Detect which cell encompasses the target text, then output its (X, Y) center coordinate. 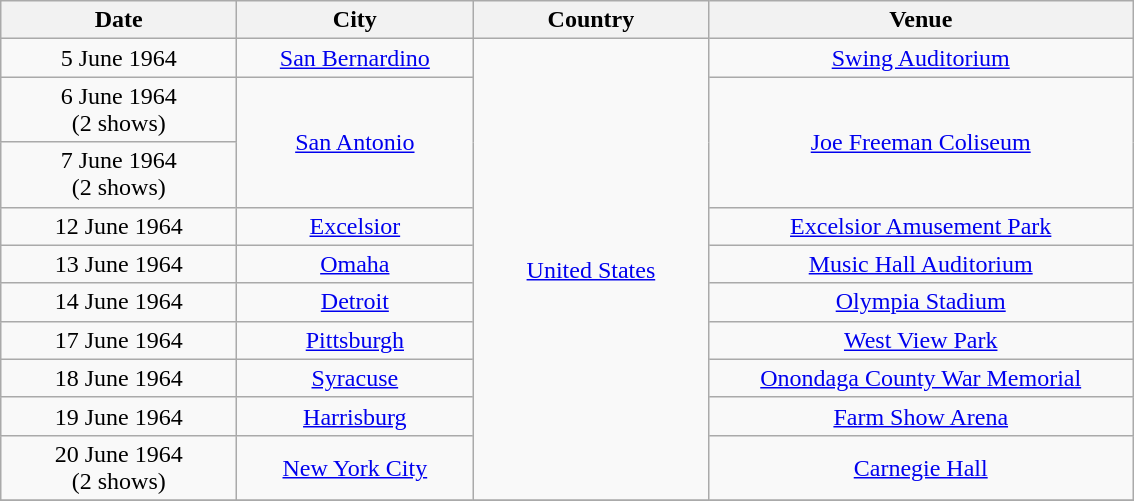
19 June 1964 (119, 416)
Syracuse (355, 378)
7 June 1964 (2 shows) (119, 174)
Venue (921, 20)
Excelsior Amusement Park (921, 226)
Farm Show Arena (921, 416)
West View Park (921, 340)
12 June 1964 (119, 226)
Swing Auditorium (921, 58)
New York City (355, 468)
Harrisburg (355, 416)
Onondaga County War Memorial (921, 378)
City (355, 20)
Date (119, 20)
United States (591, 270)
5 June 1964 (119, 58)
Excelsior (355, 226)
San Bernardino (355, 58)
Country (591, 20)
20 June 1964(2 shows) (119, 468)
Omaha (355, 264)
Pittsburgh (355, 340)
13 June 1964 (119, 264)
6 June 1964 (2 shows) (119, 110)
San Antonio (355, 142)
14 June 1964 (119, 302)
17 June 1964 (119, 340)
Carnegie Hall (921, 468)
Music Hall Auditorium (921, 264)
Detroit (355, 302)
Olympia Stadium (921, 302)
18 June 1964 (119, 378)
Joe Freeman Coliseum (921, 142)
